Extract the (X, Y) coordinate from the center of the cell holding the provided text.  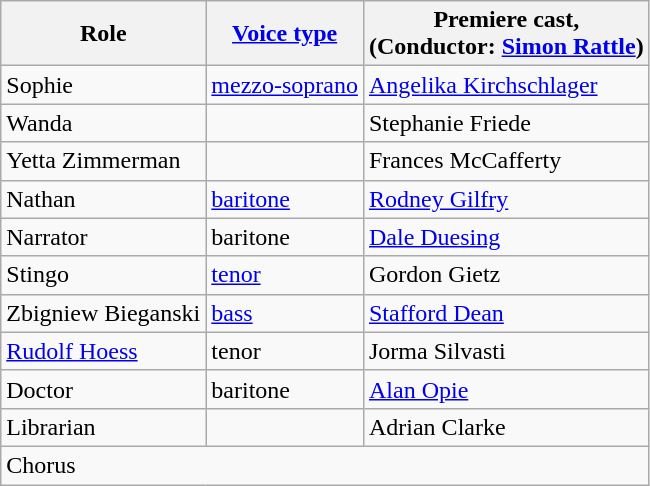
Chorus (325, 465)
Role (104, 34)
Gordon Gietz (506, 275)
Stephanie Friede (506, 123)
Angelika Kirchschlager (506, 85)
Narrator (104, 237)
Sophie (104, 85)
Alan Opie (506, 389)
Premiere cast,(Conductor: Simon Rattle) (506, 34)
Frances McCafferty (506, 161)
mezzo-soprano (285, 85)
Yetta Zimmerman (104, 161)
Dale Duesing (506, 237)
Nathan (104, 199)
Jorma Silvasti (506, 351)
Voice type (285, 34)
Librarian (104, 427)
Rodney Gilfry (506, 199)
Adrian Clarke (506, 427)
Rudolf Hoess (104, 351)
Wanda (104, 123)
Stafford Dean (506, 313)
Zbigniew Bieganski (104, 313)
bass (285, 313)
Doctor (104, 389)
Stingo (104, 275)
